Extract the (X, Y) coordinate from the center of the cell holding the provided text.  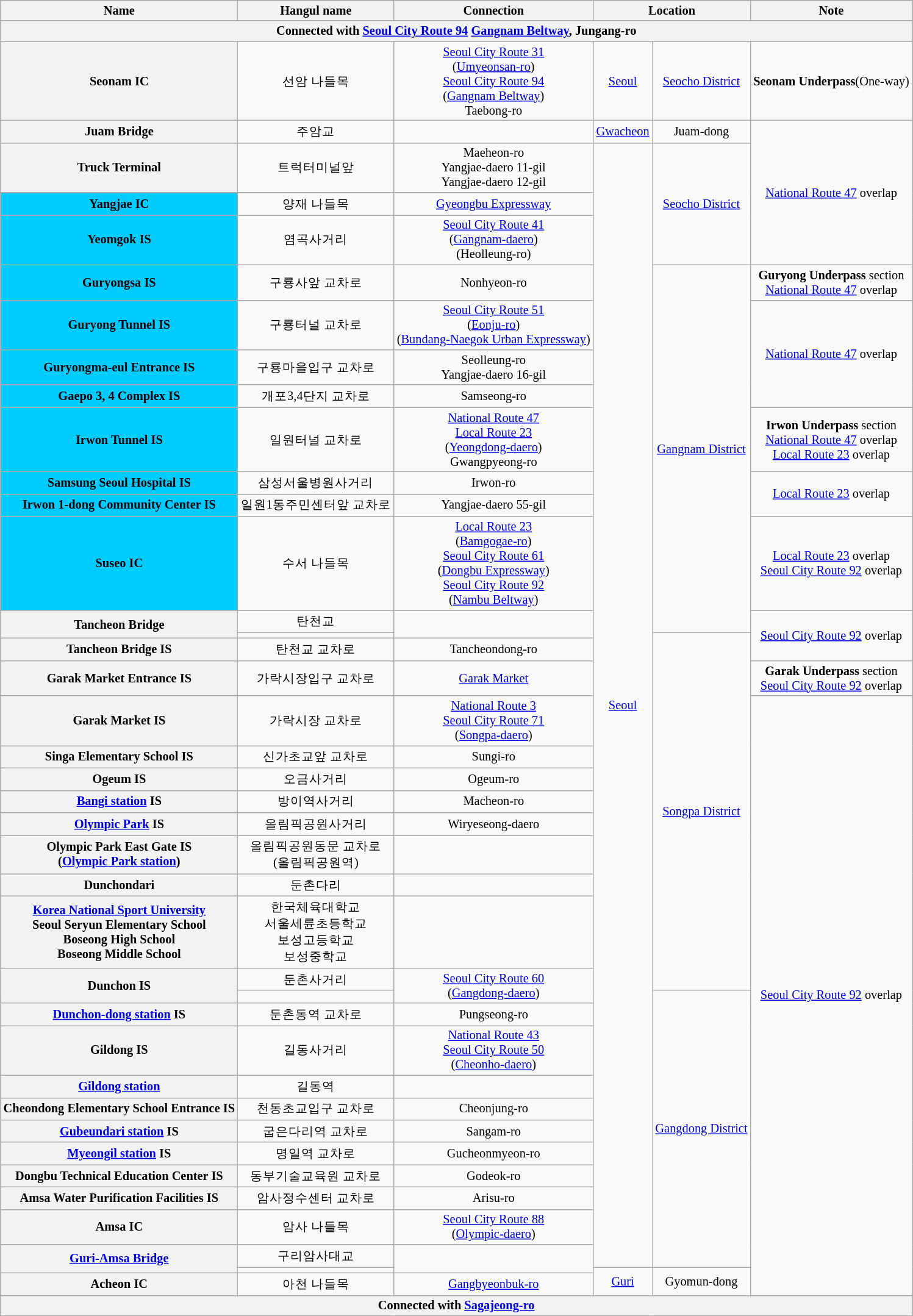
Gyomun-dong (701, 1281)
Local Route 23 overlapSeoul City Route 92 overlap (831, 563)
암사정수센터 교차로 (316, 1198)
Suseo IC (120, 563)
Name (120, 10)
Connection (494, 10)
Garak Underpass sectionSeoul City Route 92 overlap (831, 678)
아천 나들목 (316, 1284)
Macheon-ro (494, 801)
Connected with Sagajeong-ro (456, 1306)
일원1동주민센터앞 교차로 (316, 505)
Korea National Sport UniversitySeoul Seryun Elementary SchoolBoseong High SchoolBoseong Middle School (120, 932)
둔촌사거리 (316, 979)
가락시장입구 교차로 (316, 678)
트럭터미널앞 (316, 168)
방이역사거리 (316, 801)
Yeomgok IS (120, 240)
Guryong Tunnel IS (120, 325)
Cheondong Elementary School Entrance IS (120, 1109)
National Route 43Seoul City Route 50(Cheonho-daero) (494, 1050)
Amsa Water Purification Facilities IS (120, 1198)
Gucheonmyeon-ro (494, 1154)
삼성서울병원사거리 (316, 483)
둔촌동역 교차로 (316, 1015)
선암 나들목 (316, 81)
Gyeongbu Expressway (494, 204)
수서 나들목 (316, 563)
Yangjae-daero 55-gil (494, 505)
Yangjae IC (120, 204)
구리암사대교 (316, 1256)
Amsa IC (120, 1227)
한국체육대학교서울세륜초등학교보성고등학교보성중학교 (316, 932)
Myeongil station IS (120, 1154)
Bangi station IS (120, 801)
Gubeundari station IS (120, 1131)
올림픽공원사거리 (316, 823)
Local Route 23 overlap (831, 494)
구룡마을입구 교차로 (316, 367)
Seoul City Route 31(Umyeonsan-ro)Seoul City Route 94(Gangnam Beltway)Taebong-ro (494, 81)
Tancheondong-ro (494, 649)
Tancheon Bridge IS (120, 649)
염곡사거리 (316, 240)
Juam Bridge (120, 132)
Acheon IC (120, 1284)
Guri (623, 1281)
Irwon Tunnel IS (120, 440)
Ogeum IS (120, 779)
Gaepo 3, 4 Complex IS (120, 396)
암사 나들목 (316, 1227)
Seoul City Route 41(Gangnam-daero)(Heolleung-ro) (494, 240)
Singa Elementary School IS (120, 756)
천동초교입구 교차로 (316, 1109)
올림픽공원동문 교차로(올림픽공원역) (316, 854)
둔촌다리 (316, 885)
Dunchon IS (120, 985)
Seoul City Route 88(Olympic-daero) (494, 1227)
Guri-Amsa Bridge (120, 1259)
주암교 (316, 132)
Dunchon-dong station IS (120, 1015)
Guryong Underpass sectionNational Route 47 overlap (831, 282)
Seonam Underpass(One-way) (831, 81)
Cheonjung-ro (494, 1109)
Maeheon-roYangjae-daero 11-gilYangjae-daero 12-gil (494, 168)
Irwon 1-dong Community Center IS (120, 505)
Garak Market Entrance IS (120, 678)
Connected with Seoul City Route 94 Gangnam Beltway, Jungang-ro (456, 31)
Ogeum-ro (494, 779)
신가초교앞 교차로 (316, 756)
Note (831, 10)
Gangdong District (701, 1129)
Sungi-ro (494, 756)
Songpa District (701, 811)
구룡터널 교차로 (316, 325)
Seoul City Route 51(Eonju-ro)(Bundang-Naegok Urban Expressway) (494, 325)
동부기술교육원 교차로 (316, 1176)
Arisu-ro (494, 1198)
Olympic Park East Gate IS(Olympic Park station) (120, 854)
Gangbyeonbuk-ro (494, 1284)
Godeok-ro (494, 1176)
구룡사앞 교차로 (316, 282)
Guryongsa IS (120, 282)
Tancheon Bridge (120, 624)
Irwon-ro (494, 483)
Dongbu Technical Education Center IS (120, 1176)
탄천교 (316, 621)
양재 나들목 (316, 204)
Samsung Seoul Hospital IS (120, 483)
Hangul name (316, 10)
오금사거리 (316, 779)
명일역 교차로 (316, 1154)
Irwon Underpass sectionNational Route 47 overlapLocal Route 23 overlap (831, 440)
개포3,4단지 교차로 (316, 396)
Gildong IS (120, 1050)
일원터널 교차로 (316, 440)
Local Route 23(Bamgogae-ro)Seoul City Route 61(Dongbu Expressway)Seoul City Route 92(Nambu Beltway) (494, 563)
Gangnam District (701, 449)
길동역 (316, 1087)
Wiryeseong-daero (494, 823)
Location (672, 10)
Guryongma-eul Entrance IS (120, 367)
길동사거리 (316, 1050)
Garak Market IS (120, 721)
Seolleung-roYangjae-daero 16-gil (494, 367)
Pungseong-ro (494, 1015)
Seonam IC (120, 81)
Olympic Park IS (120, 823)
National Route 47Local Route 23(Yeongdong-daero)Gwangpyeong-ro (494, 440)
Truck Terminal (120, 168)
가락시장 교차로 (316, 721)
National Route 3Seoul City Route 71(Songpa-daero) (494, 721)
Sangam-ro (494, 1131)
Juam-dong (701, 132)
Dunchondari (120, 885)
탄천교 교차로 (316, 649)
Seoul City Route 60(Gangdong-daero) (494, 985)
Samseong-ro (494, 396)
Gildong station (120, 1087)
Garak Market (494, 678)
Gwacheon (623, 132)
Nonhyeon-ro (494, 282)
굽은다리역 교차로 (316, 1131)
